Output the [X, Y] coordinate of the center of the cell containing the given text.  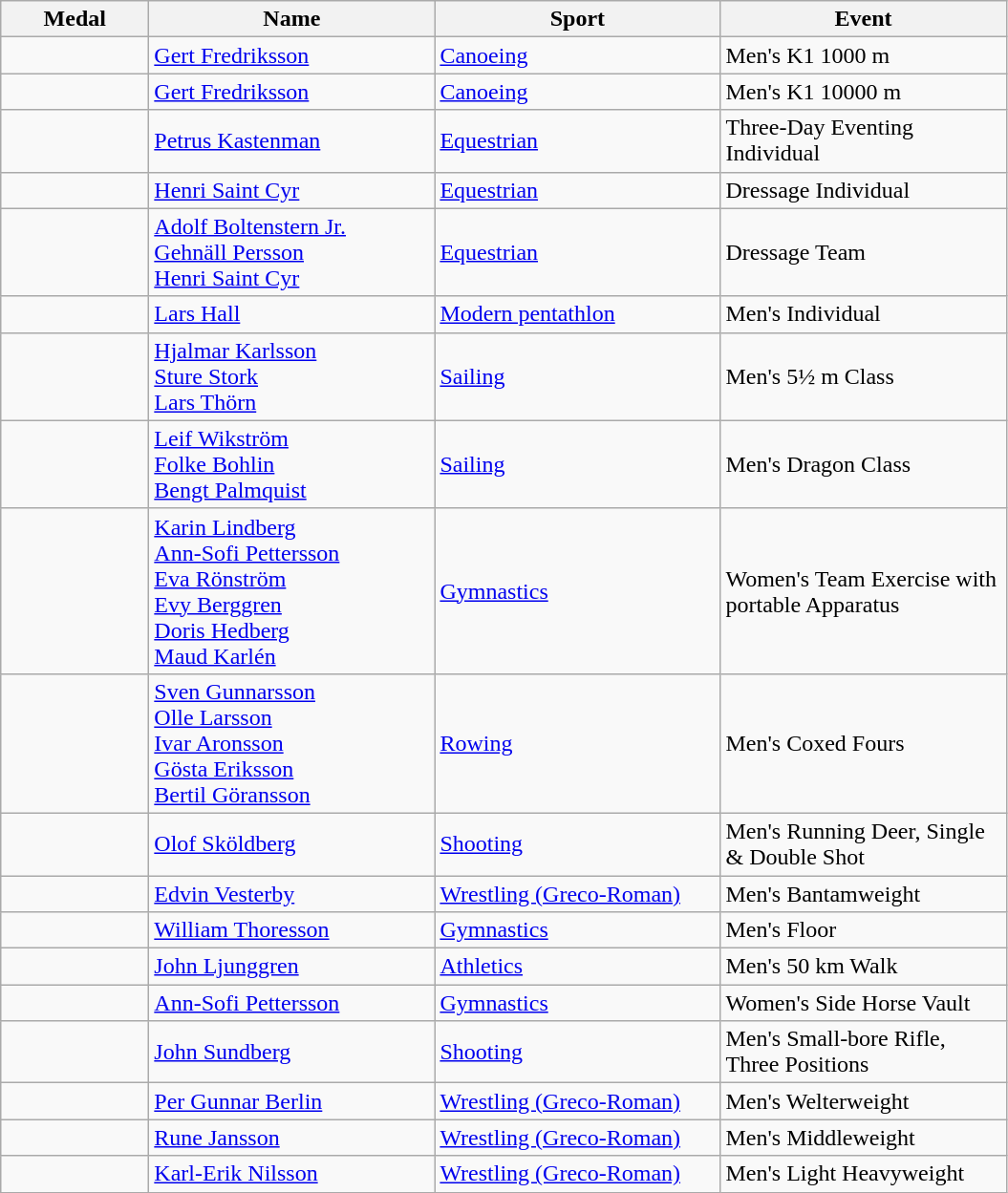
Karl-Erik Nilsson [292, 1174]
Olof Sköldberg [292, 844]
Three-Day Eventing Individual [864, 141]
Sport [577, 19]
Women's Team Exercise with portable Apparatus [864, 590]
Rowing [577, 743]
Men's K1 10000 m [864, 92]
Event [864, 19]
Men's Small-bore Rifle, Three Positions [864, 1053]
Medal [75, 19]
Men's Running Deer, Single & Double Shot [864, 844]
Petrus Kastenman [292, 141]
Men's Light Heavyweight [864, 1174]
Henri Saint Cyr [292, 190]
Men's Welterweight [864, 1101]
Karin LindbergAnn-Sofi PetterssonEva RönströmEvy BerggrenDoris HedbergMaud Karlén [292, 590]
Men's 50 km Walk [864, 967]
Men's Dragon Class [864, 464]
Lars Hall [292, 314]
Edvin Vesterby [292, 893]
John Ljunggren [292, 967]
Name [292, 19]
Ann-Sofi Pettersson [292, 1003]
Adolf Boltenstern Jr.Gehnäll PerssonHenri Saint Cyr [292, 252]
Leif WikströmFolke BohlinBengt Palmquist [292, 464]
Sven GunnarssonOlle LarssonIvar AronssonGösta ErikssonBertil Göransson [292, 743]
Men's Floor [864, 930]
Men's Middleweight [864, 1138]
Dressage Team [864, 252]
John Sundberg [292, 1053]
Dressage Individual [864, 190]
Rune Jansson [292, 1138]
Athletics [577, 967]
Men's K1 1000 m [864, 55]
Men's Coxed Fours [864, 743]
Men's Individual [864, 314]
Men's 5½ m Class [864, 376]
Hjalmar KarlssonSture StorkLars Thörn [292, 376]
Modern pentathlon [577, 314]
Women's Side Horse Vault [864, 1003]
Per Gunnar Berlin [292, 1101]
William Thoresson [292, 930]
Men's Bantamweight [864, 893]
